Pinpoint the cell where the given text exists, returning its [x, y] midpoint coordinate. 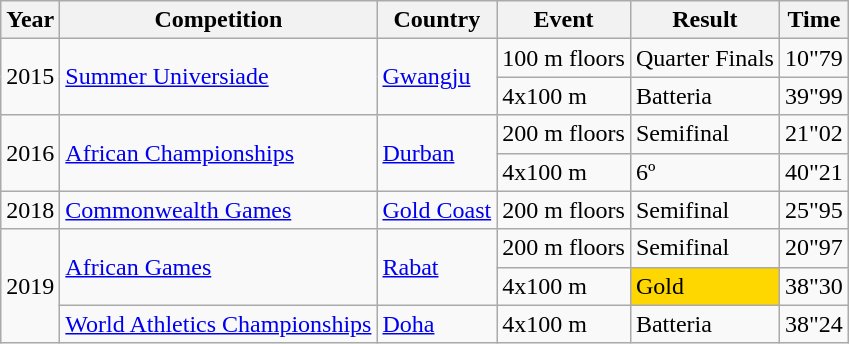
Durban [437, 153]
Doha [437, 324]
10"79 [814, 58]
Summer Universiade [218, 77]
100 m floors [564, 58]
African Championships [218, 153]
African Games [218, 267]
2019 [30, 286]
2016 [30, 153]
25"95 [814, 210]
Gold Coast [437, 210]
40"21 [814, 172]
Quarter Finals [704, 58]
Year [30, 20]
6º [704, 172]
20"97 [814, 248]
Competition [218, 20]
Commonwealth Games [218, 210]
39"99 [814, 96]
Event [564, 20]
Country [437, 20]
Gold [704, 286]
38"30 [814, 286]
21"02 [814, 134]
Gwangju [437, 77]
Time [814, 20]
2015 [30, 77]
38"24 [814, 324]
Rabat [437, 267]
2018 [30, 210]
World Athletics Championships [218, 324]
Result [704, 20]
